For the text-containing cell, return its midpoint in [X, Y] coordinate format. 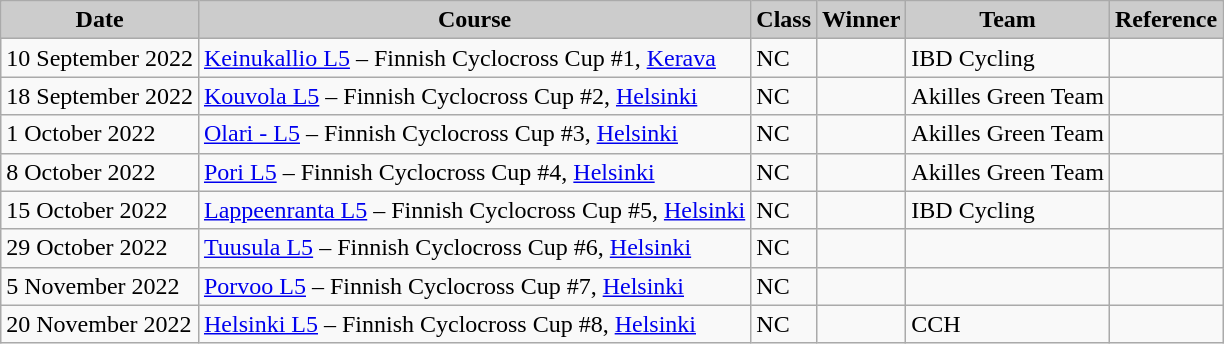
Class [784, 20]
Course [474, 20]
15 October 2022 [100, 210]
Date [100, 20]
8 October 2022 [100, 172]
Porvoo L5 – Finnish Cyclocross Cup #7, Helsinki [474, 286]
Pori L5 – Finnish Cyclocross Cup #4, Helsinki [474, 172]
Keinukallio L5 – Finnish Cyclocross Cup #1, Kerava [474, 58]
CCH [1008, 324]
29 October 2022 [100, 248]
Lappeenranta L5 – Finnish Cyclocross Cup #5, Helsinki [474, 210]
Winner [862, 20]
Olari - L5 – Finnish Cyclocross Cup #3, Helsinki [474, 134]
10 September 2022 [100, 58]
18 September 2022 [100, 96]
Tuusula L5 – Finnish Cyclocross Cup #6, Helsinki [474, 248]
Kouvola L5 – Finnish Cyclocross Cup #2, Helsinki [474, 96]
Team [1008, 20]
5 November 2022 [100, 286]
1 October 2022 [100, 134]
Helsinki L5 – Finnish Cyclocross Cup #8, Helsinki [474, 324]
20 November 2022 [100, 324]
Reference [1166, 20]
